Search for the cell housing the specified text and yield its (x, y) center coordinate. 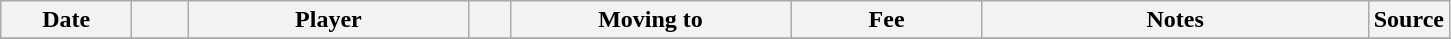
Notes (1175, 20)
Player (328, 20)
Date (66, 20)
Fee (886, 20)
Moving to (650, 20)
Source (1408, 20)
